Pinpoint the cell where the given text exists, returning its [x, y] midpoint coordinate. 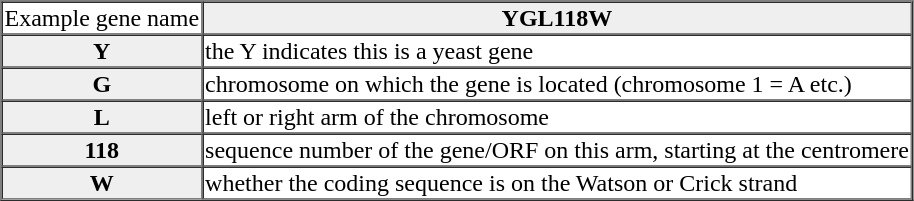
G [102, 84]
Y [102, 50]
left or right arm of the chromosome [557, 116]
sequence number of the gene/ORF on this arm, starting at the centromere [557, 150]
Example gene name [102, 18]
the Y indicates this is a yeast gene [557, 50]
YGL118W [557, 18]
L [102, 116]
W [102, 182]
whether the coding sequence is on the Watson or Crick strand [557, 182]
118 [102, 150]
chromosome on which the gene is located (chromosome 1 = A etc.) [557, 84]
